Provide the (X, Y) coordinate of the cell's center where the given text is located.  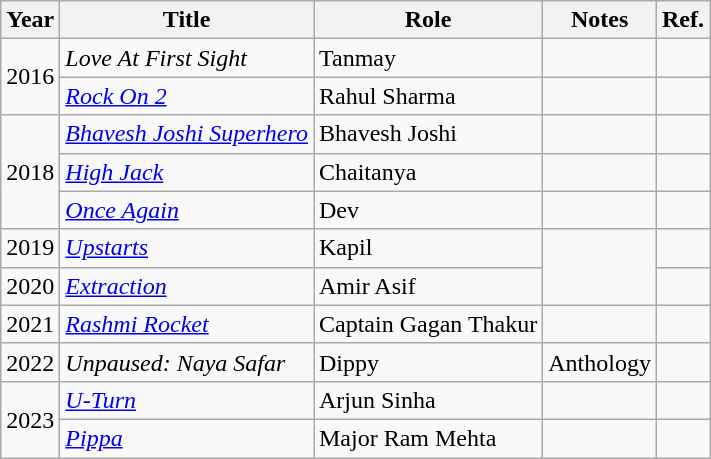
Once Again (187, 210)
Ref. (682, 20)
Rashmi Rocket (187, 324)
Arjun Sinha (428, 400)
Anthology (600, 362)
Rock On 2 (187, 96)
2019 (30, 248)
Title (187, 20)
Love At First Sight (187, 58)
Chaitanya (428, 172)
Unpaused: Naya Safar (187, 362)
2018 (30, 172)
Bhavesh Joshi Superhero (187, 134)
Dippy (428, 362)
Notes (600, 20)
Year (30, 20)
U-Turn (187, 400)
Major Ram Mehta (428, 438)
Bhavesh Joshi (428, 134)
Pippa (187, 438)
2023 (30, 419)
Rahul Sharma (428, 96)
Tanmay (428, 58)
Captain Gagan Thakur (428, 324)
Upstarts (187, 248)
Kapil (428, 248)
2022 (30, 362)
Extraction (187, 286)
High Jack (187, 172)
Role (428, 20)
2021 (30, 324)
2016 (30, 77)
2020 (30, 286)
Dev (428, 210)
Amir Asif (428, 286)
